Detect which cell encompasses the target text, then output its [X, Y] center coordinate. 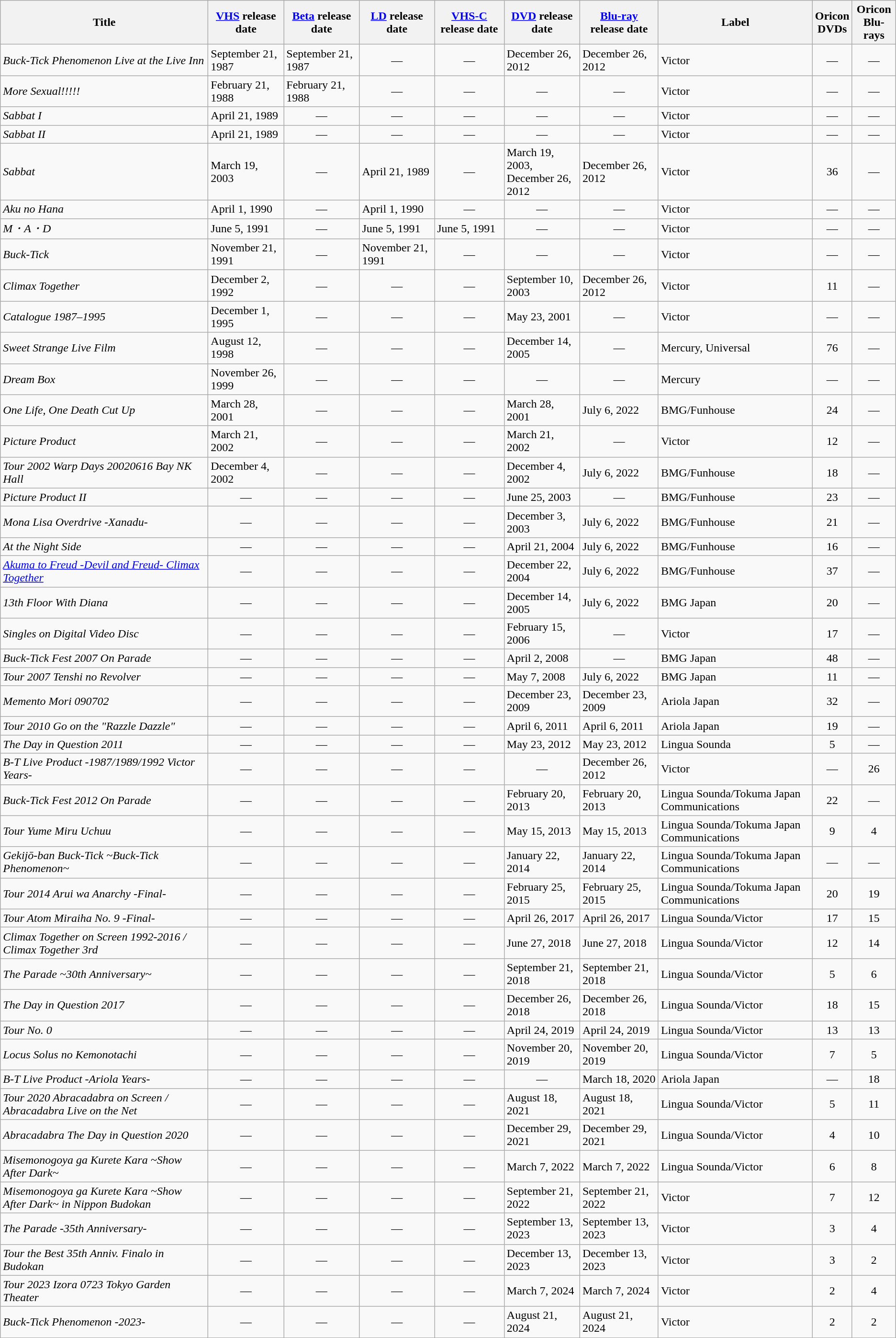
December 2, 1992 [246, 285]
The Day in Question 2011 [104, 744]
26 [874, 769]
Tour 2014 Arui wa Anarchy -Final- [104, 894]
LD release date [397, 23]
10 [874, 1135]
March 18, 2020 [619, 1079]
76 [832, 348]
OriconDVDs [832, 23]
December 1, 1995 [246, 317]
8 [874, 1167]
M・A・D [104, 229]
Picture Product II [104, 497]
Sweet Strange Live Film [104, 348]
February 15, 2006 [542, 634]
Beta release date [322, 23]
May 7, 2008 [542, 677]
Catalogue 1987–1995 [104, 317]
March 19, 2003,December 26, 2012 [542, 171]
At the Night Side [104, 546]
Abracadabra The Day in Question 2020 [104, 1135]
9 [832, 831]
B-T Live Product -1987/1989/1992 Victor Years- [104, 769]
Misemonogoya ga Kurete Kara ~Show After Dark~ in Nippon Budokan [104, 1197]
Picture Product [104, 442]
Buck-Tick Phenomenon -2023- [104, 1322]
Singles on Digital Video Disc [104, 634]
14 [874, 942]
April 21, 2004 [542, 546]
Tour Yume Miru Uchuu [104, 831]
September 10, 2003 [542, 285]
Akuma to Freud -Devil and Freud- Climax Together [104, 571]
Tour 2010 Go on the "Razzle Dazzle" [104, 726]
13th Floor With Diana [104, 602]
Buck-Tick [104, 255]
Mona Lisa Overdrive -Xanadu- [104, 522]
36 [832, 171]
B-T Live Product -Ariola Years- [104, 1079]
More Sexual!!!!! [104, 91]
24 [832, 410]
Buck-Tick Fest 2007 On Parade [104, 658]
Tour Atom Miraiha No. 9 -Final- [104, 918]
Gekijō-ban Buck-Tick ~Buck-Tick Phenomenon~ [104, 862]
22 [832, 800]
Tour 2023 Izora 0723 Tokyo Garden Theater [104, 1291]
The Parade ~30th Anniversary~ [104, 974]
37 [832, 571]
Tour 2007 Tenshi no Revolver [104, 677]
23 [832, 497]
32 [832, 701]
Memento Mori 090702 [104, 701]
Sabbat II [104, 134]
May 23, 2001 [542, 317]
March 19, 2003 [246, 171]
Label [735, 23]
Lingua Sounda [735, 744]
Mercury, Universal [735, 348]
Mercury [735, 379]
June 25, 2003 [542, 497]
Dream Box [104, 379]
Tour No. 0 [104, 1030]
Tour 2002 Warp Days 20020616 Bay NK Hall [104, 472]
Sabbat I [104, 116]
Buck-Tick Phenomenon Live at the Live Inn [104, 60]
Sabbat [104, 171]
Tour 2020 Abracadabra on Screen / Abracadabra Live on the Net [104, 1104]
DVD release date [542, 23]
Locus Solus no Kemonotachi [104, 1055]
16 [832, 546]
The Day in Question 2017 [104, 1005]
VHS-C release date [470, 23]
Climax Together [104, 285]
48 [832, 658]
Aku no Hana [104, 209]
21 [832, 522]
VHS release date [246, 23]
Title [104, 23]
December 3, 2003 [542, 522]
The Parade -35th Anniversary- [104, 1229]
Blu-ray release date [619, 23]
August 12, 1998 [246, 348]
OriconBlu-rays [874, 23]
Climax Together on Screen 1992-2016 / Climax Together 3rd [104, 942]
Misemonogoya ga Kurete Kara ~Show After Dark~ [104, 1167]
April 2, 2008 [542, 658]
November 26, 1999 [246, 379]
Buck-Tick Fest 2012 On Parade [104, 800]
December 22, 2004 [542, 571]
One Life, One Death Cut Up [104, 410]
Tour the Best 35th Anniv. Finalo in Budokan [104, 1259]
